For the text-containing cell, return its midpoint in (x, y) coordinate format. 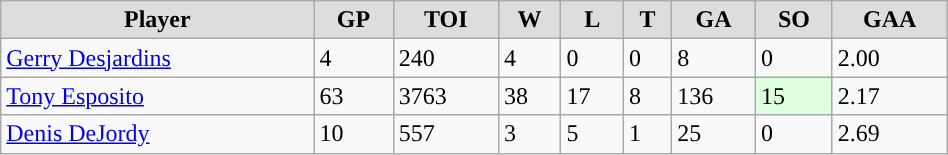
L (592, 20)
3763 (446, 96)
63 (354, 96)
1 (647, 134)
2.17 (890, 96)
25 (714, 134)
TOI (446, 20)
Denis DeJordy (158, 134)
W (530, 20)
Tony Esposito (158, 96)
SO (794, 20)
240 (446, 58)
136 (714, 96)
GP (354, 20)
38 (530, 96)
Player (158, 20)
15 (794, 96)
2.00 (890, 58)
GAA (890, 20)
10 (354, 134)
17 (592, 96)
GA (714, 20)
Gerry Desjardins (158, 58)
557 (446, 134)
3 (530, 134)
T (647, 20)
5 (592, 134)
2.69 (890, 134)
